Extract the [x, y] coordinate from the center of the cell holding the provided text.  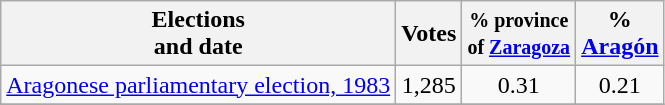
% provinceof Zaragoza [519, 34]
Electionsand date [198, 34]
%Aragón [620, 34]
1,285 [429, 85]
Votes [429, 34]
0.21 [620, 85]
0.31 [519, 85]
Aragonese parliamentary election, 1983 [198, 85]
